Extract the [X, Y] coordinate from the center of the cell holding the provided text.  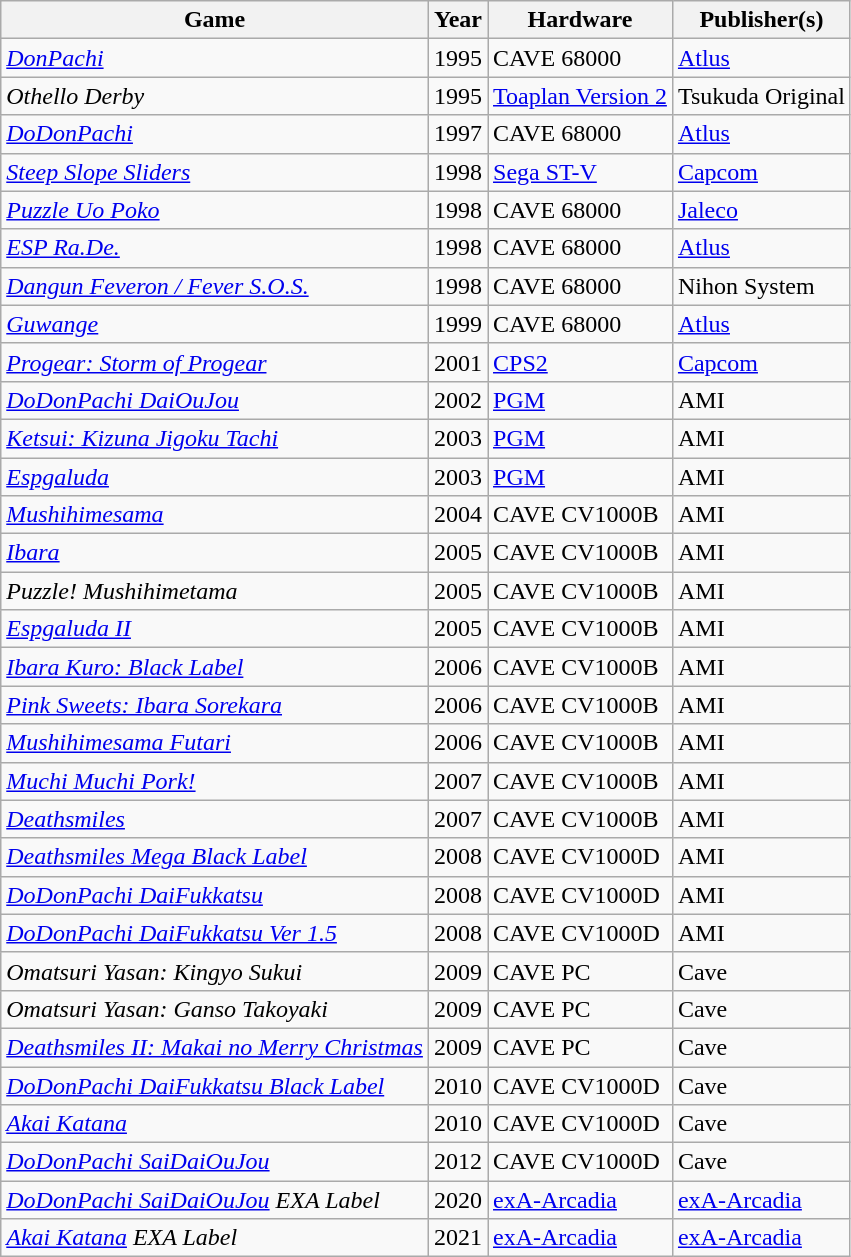
2002 [458, 400]
Dangun Feveron / Fever S.O.S. [215, 286]
DoDonPachi DaiFukkatsu Black Label [215, 1085]
Mushihimesama [215, 515]
Akai Katana [215, 1124]
Puzzle! Mushihimetama [215, 591]
Espgaluda [215, 477]
2004 [458, 515]
Jaleco [761, 210]
Ketsui: Kizuna Jigoku Tachi [215, 438]
Tsukuda Original [761, 96]
2001 [458, 362]
Ibara [215, 553]
Espgaluda II [215, 629]
Year [458, 20]
ESP Ra.De. [215, 248]
Akai Katana EXA Label [215, 1238]
Progear: Storm of Progear [215, 362]
Publisher(s) [761, 20]
1999 [458, 324]
Ibara Kuro: Black Label [215, 667]
Mushihimesama Futari [215, 743]
DoDonPachi DaiFukkatsu Ver 1.5 [215, 933]
Pink Sweets: Ibara Sorekara [215, 705]
2012 [458, 1162]
Steep Slope Sliders [215, 172]
DoDonPachi DaiFukkatsu [215, 895]
CPS2 [580, 362]
DoDonPachi SaiDaiOuJou EXA Label [215, 1200]
Deathsmiles Mega Black Label [215, 857]
DoDonPachi [215, 134]
Game [215, 20]
Othello Derby [215, 96]
Guwange [215, 324]
DonPachi [215, 58]
1997 [458, 134]
Muchi Muchi Pork! [215, 781]
Nihon System [761, 286]
Sega ST-V [580, 172]
DoDonPachi DaiOuJou [215, 400]
2021 [458, 1238]
Deathsmiles [215, 819]
Hardware [580, 20]
Deathsmiles II: Makai no Merry Christmas [215, 1047]
Omatsuri Yasan: Ganso Takoyaki [215, 1009]
Toaplan Version 2 [580, 96]
DoDonPachi SaiDaiOuJou [215, 1162]
Omatsuri Yasan: Kingyo Sukui [215, 971]
Puzzle Uo Poko [215, 210]
2020 [458, 1200]
